Scan for the cell matching the given text and deliver its [X, Y] coordinate at center. 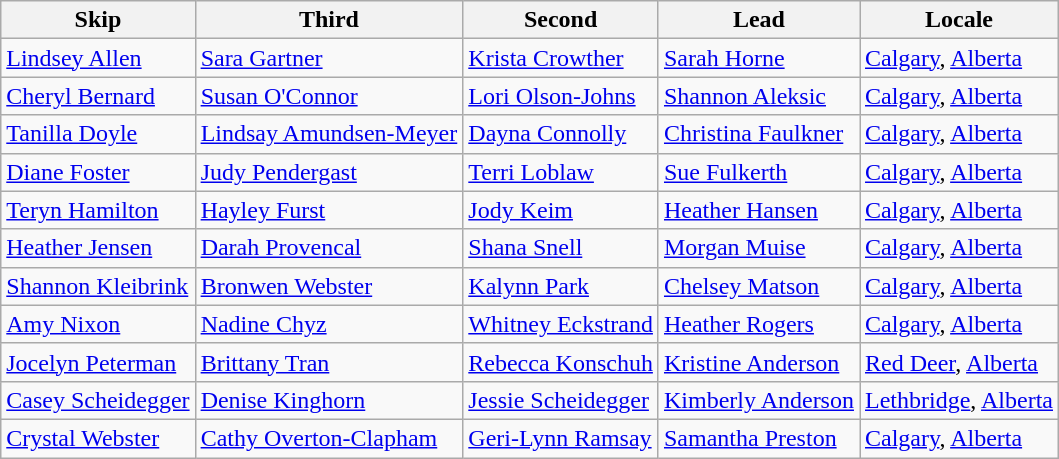
Krista Crowther [561, 58]
Kimberly Anderson [758, 400]
Diane Foster [98, 172]
Judy Pendergast [329, 172]
Samantha Preston [758, 438]
Cheryl Bernard [98, 96]
Lindsay Amundsen-Meyer [329, 134]
Amy Nixon [98, 324]
Rebecca Konschuh [561, 362]
Locale [960, 20]
Chelsey Matson [758, 286]
Crystal Webster [98, 438]
Brittany Tran [329, 362]
Jody Keim [561, 210]
Sarah Horne [758, 58]
Christina Faulkner [758, 134]
Lindsey Allen [98, 58]
Tanilla Doyle [98, 134]
Darah Provencal [329, 248]
Terri Loblaw [561, 172]
Nadine Chyz [329, 324]
Shana Snell [561, 248]
Susan O'Connor [329, 96]
Jessie Scheidegger [561, 400]
Shannon Kleibrink [98, 286]
Whitney Eckstrand [561, 324]
Denise Kinghorn [329, 400]
Morgan Muise [758, 248]
Kristine Anderson [758, 362]
Cathy Overton-Clapham [329, 438]
Third [329, 20]
Shannon Aleksic [758, 96]
Red Deer, Alberta [960, 362]
Hayley Furst [329, 210]
Heather Jensen [98, 248]
Sara Gartner [329, 58]
Lethbridge, Alberta [960, 400]
Jocelyn Peterman [98, 362]
Bronwen Webster [329, 286]
Heather Hansen [758, 210]
Lead [758, 20]
Lori Olson-Johns [561, 96]
Sue Fulkerth [758, 172]
Skip [98, 20]
Second [561, 20]
Heather Rogers [758, 324]
Dayna Connolly [561, 134]
Teryn Hamilton [98, 210]
Geri-Lynn Ramsay [561, 438]
Kalynn Park [561, 286]
Casey Scheidegger [98, 400]
